Capture the cell that displays the provided text and extract its [x, y] central coordinate. 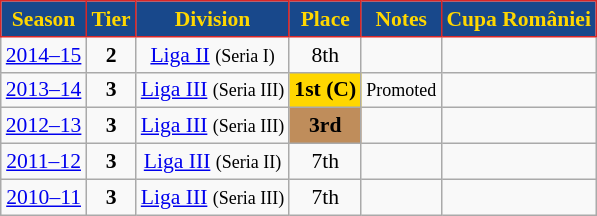
Liga II (Seria I) [213, 55]
Place [325, 19]
Division [213, 19]
1st (C) [325, 90]
2012–13 [44, 126]
2 [110, 55]
Liga III (Seria II) [213, 162]
8th [325, 55]
2014–15 [44, 55]
2010–11 [44, 197]
Tier [110, 19]
Cupa României [518, 19]
3rd [325, 126]
2011–12 [44, 162]
Notes [401, 19]
Promoted [401, 90]
Season [44, 19]
2013–14 [44, 90]
